Pinpoint the cell where the given text exists, returning its [X, Y] midpoint coordinate. 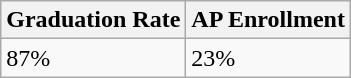
87% [94, 58]
23% [268, 58]
Graduation Rate [94, 20]
AP Enrollment [268, 20]
